Return (x, y) of the center of cell containing provided text 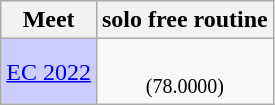
EC 2022 (49, 72)
solo free routine (184, 20)
(78.0000) (184, 72)
Meet (49, 20)
